Provide the (x, y) coordinate of the cell's center where the given text is located.  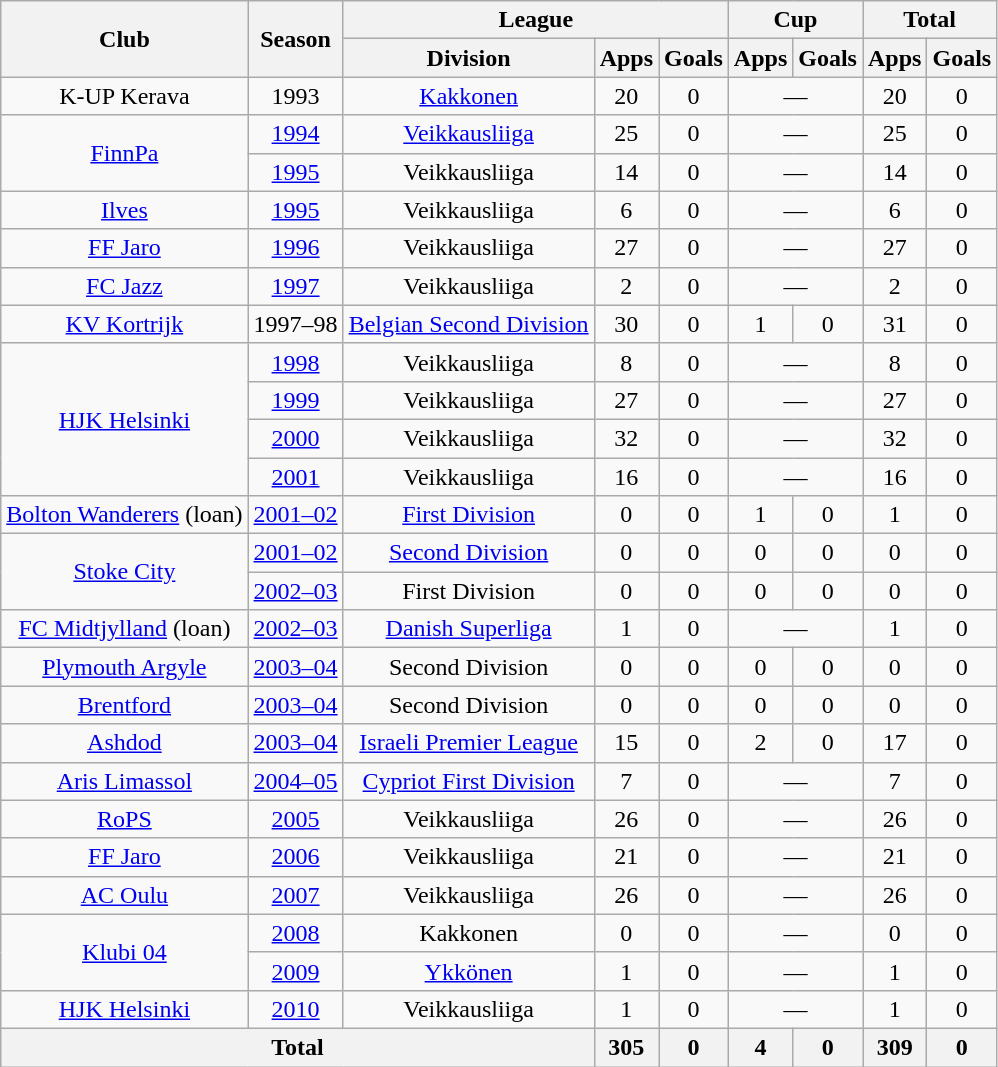
2005 (296, 819)
1994 (296, 134)
League (536, 20)
2010 (296, 1009)
15 (626, 743)
Stoke City (124, 572)
1999 (296, 400)
2001 (296, 477)
Ykkönen (468, 971)
Belgian Second Division (468, 324)
Plymouth Argyle (124, 667)
Israeli Premier League (468, 743)
Brentford (124, 705)
Ashdod (124, 743)
Club (124, 39)
1993 (296, 96)
Season (296, 39)
RoPS (124, 819)
Cypriot First Division (468, 781)
4 (760, 1047)
309 (894, 1047)
Cup (795, 20)
FinnPa (124, 153)
Division (468, 58)
1997 (296, 286)
Aris Limassol (124, 781)
17 (894, 743)
AC Oulu (124, 895)
30 (626, 324)
Klubi 04 (124, 952)
2009 (296, 971)
FC Midtjylland (loan) (124, 629)
1997–98 (296, 324)
K-UP Kerava (124, 96)
Bolton Wanderers (loan) (124, 515)
305 (626, 1047)
2008 (296, 933)
Danish Superliga (468, 629)
FC Jazz (124, 286)
2004–05 (296, 781)
2007 (296, 895)
Ilves (124, 210)
2000 (296, 438)
1998 (296, 362)
31 (894, 324)
2006 (296, 857)
1996 (296, 248)
KV Kortrijk (124, 324)
